Locate the cell with the specified text and output its (x, y) center coordinate. 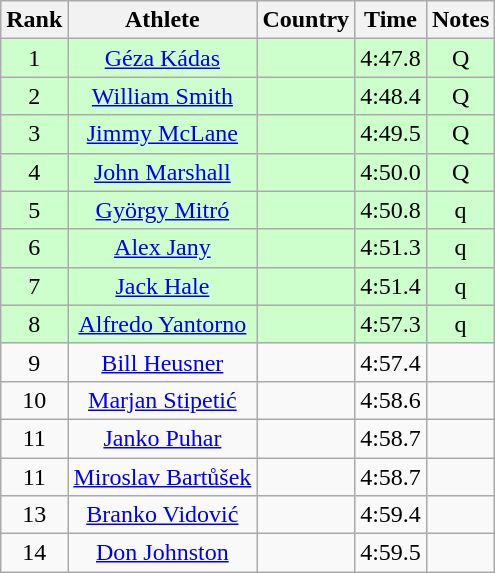
4:48.4 (391, 96)
4:49.5 (391, 134)
Alex Jany (162, 248)
1 (34, 58)
3 (34, 134)
Branko Vidović (162, 515)
7 (34, 286)
Notes (460, 20)
Time (391, 20)
10 (34, 400)
4:57.4 (391, 362)
Jack Hale (162, 286)
9 (34, 362)
John Marshall (162, 172)
Don Johnston (162, 553)
4:50.0 (391, 172)
2 (34, 96)
Marjan Stipetić (162, 400)
Bill Heusner (162, 362)
4 (34, 172)
4:51.4 (391, 286)
14 (34, 553)
4:47.8 (391, 58)
4:51.3 (391, 248)
William Smith (162, 96)
4:59.5 (391, 553)
4:58.6 (391, 400)
Athlete (162, 20)
Jimmy McLane (162, 134)
4:50.8 (391, 210)
Rank (34, 20)
6 (34, 248)
13 (34, 515)
Janko Puhar (162, 438)
5 (34, 210)
4:57.3 (391, 324)
8 (34, 324)
Miroslav Bartůšek (162, 477)
György Mitró (162, 210)
Alfredo Yantorno (162, 324)
Géza Kádas (162, 58)
Country (306, 20)
4:59.4 (391, 515)
